Extract the [x, y] coordinate from the center of the cell holding the provided text.  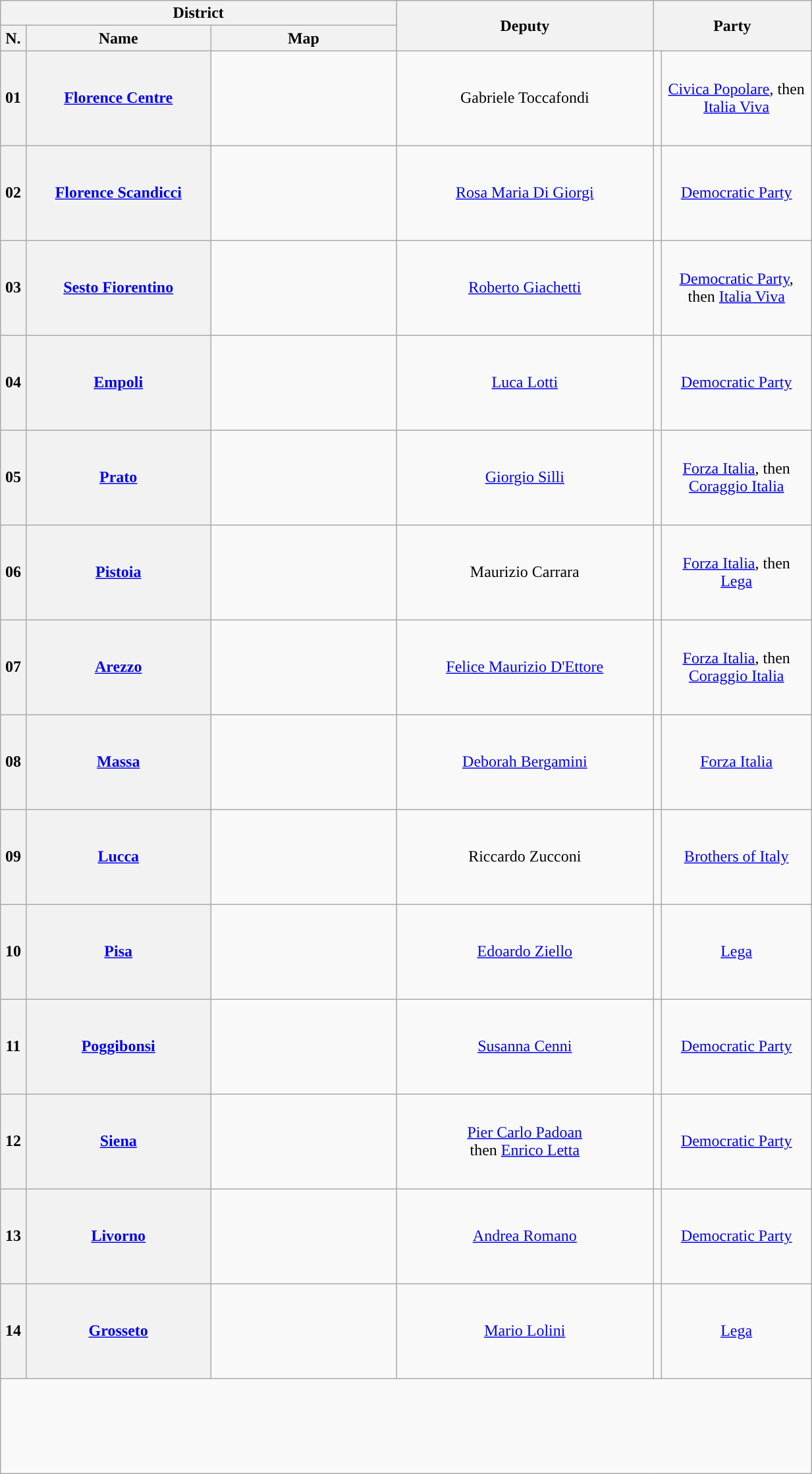
05 [13, 478]
Grosseto [119, 1331]
Susanna Cenni [526, 1047]
Party [732, 26]
Democratic Party, then Italia Viva [736, 288]
02 [13, 193]
Lucca [119, 857]
Livorno [119, 1236]
Edoardo Ziello [526, 952]
Massa [119, 762]
14 [13, 1331]
Riccardo Zucconi [526, 857]
Name [119, 38]
Empoli [119, 383]
Forza Italia, then Lega [736, 572]
District [199, 13]
Siena [119, 1141]
Gabriele Toccafondi [526, 98]
Felice Maurizio D'Ettore [526, 667]
Roberto Giachetti [526, 288]
Giorgio Silli [526, 478]
Pier Carlo Padoanthen Enrico Letta [526, 1141]
Prato [119, 478]
Deputy [526, 26]
12 [13, 1141]
Andrea Romano [526, 1236]
06 [13, 572]
03 [13, 288]
Forza Italia [736, 762]
01 [13, 98]
Map [303, 38]
07 [13, 667]
Pisa [119, 952]
11 [13, 1047]
Deborah Bergamini [526, 762]
Mario Lolini [526, 1331]
Maurizio Carrara [526, 572]
Poggibonsi [119, 1047]
Rosa Maria Di Giorgi [526, 193]
Brothers of Italy [736, 857]
Luca Lotti [526, 383]
Florence Centre [119, 98]
Florence Scandicci [119, 193]
04 [13, 383]
Arezzo [119, 667]
N. [13, 38]
13 [13, 1236]
09 [13, 857]
08 [13, 762]
Pistoia [119, 572]
10 [13, 952]
Sesto Fiorentino [119, 288]
Civica Popolare, then Italia Viva [736, 98]
